Return the (x, y) coordinate for the center point of the cell that contains the specified text.  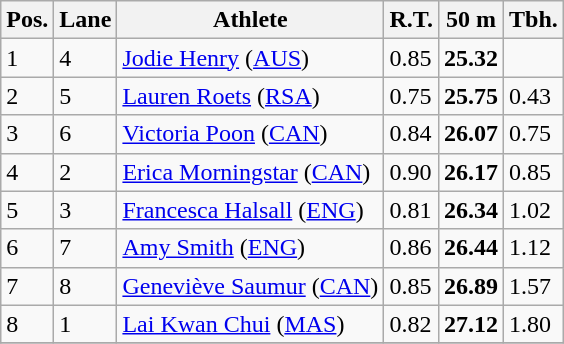
26.07 (472, 134)
25.75 (472, 96)
0.81 (412, 210)
1.57 (534, 286)
0.43 (534, 96)
0.86 (412, 248)
Lauren Roets (RSA) (250, 96)
Lai Kwan Chui (MAS) (250, 324)
1.02 (534, 210)
27.12 (472, 324)
Athlete (250, 20)
Erica Morningstar (CAN) (250, 172)
0.90 (412, 172)
26.34 (472, 210)
26.44 (472, 248)
Amy Smith (ENG) (250, 248)
Pos. (28, 20)
0.82 (412, 324)
50 m (472, 20)
Jodie Henry (AUS) (250, 58)
R.T. (412, 20)
Lane (86, 20)
25.32 (472, 58)
Francesca Halsall (ENG) (250, 210)
Tbh. (534, 20)
1.12 (534, 248)
0.84 (412, 134)
Victoria Poon (CAN) (250, 134)
Geneviève Saumur (CAN) (250, 286)
26.89 (472, 286)
26.17 (472, 172)
1.80 (534, 324)
